Provide the [X, Y] coordinate of the cell's center where the given text is located.  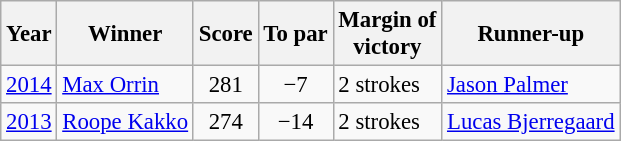
Year [29, 34]
Jason Palmer [531, 85]
−7 [296, 85]
Margin ofvictory [388, 34]
Score [226, 34]
Runner-up [531, 34]
Lucas Bjerregaard [531, 122]
2013 [29, 122]
Roope Kakko [126, 122]
To par [296, 34]
281 [226, 85]
Max Orrin [126, 85]
274 [226, 122]
Winner [126, 34]
−14 [296, 122]
2014 [29, 85]
